Search for the cell housing the specified text and yield its (X, Y) center coordinate. 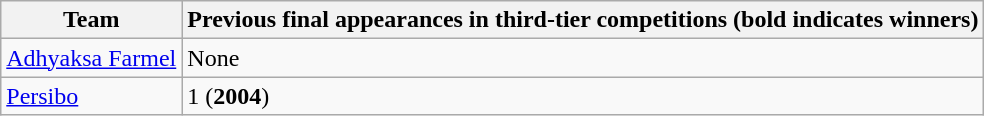
Previous final appearances in third-tier competitions (bold indicates winners) (583, 20)
None (583, 58)
Adhyaksa Farmel (92, 58)
1 (2004) (583, 96)
Team (92, 20)
Persibo (92, 96)
